Identify which cell holds the provided text, then report its (X, Y) central coordinate. 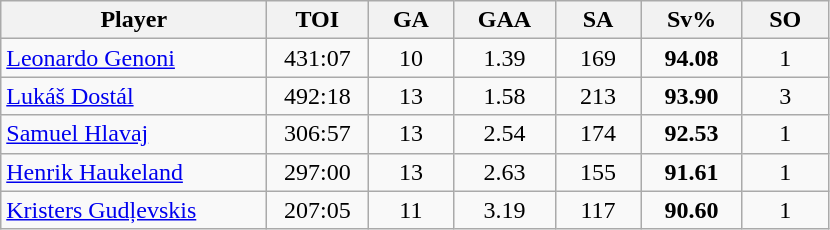
155 (598, 172)
2.54 (504, 134)
306:57 (318, 134)
3 (785, 96)
GAA (504, 20)
SA (598, 20)
Lukáš Dostál (134, 96)
1.39 (504, 58)
Sv% (692, 20)
213 (598, 96)
Henrik Haukeland (134, 172)
92.53 (692, 134)
174 (598, 134)
297:00 (318, 172)
Samuel Hlavaj (134, 134)
431:07 (318, 58)
492:18 (318, 96)
SO (785, 20)
90.60 (692, 210)
TOI (318, 20)
169 (598, 58)
Leonardo Genoni (134, 58)
1.58 (504, 96)
93.90 (692, 96)
207:05 (318, 210)
3.19 (504, 210)
10 (411, 58)
11 (411, 210)
GA (411, 20)
117 (598, 210)
2.63 (504, 172)
Kristers Gudļevskis (134, 210)
91.61 (692, 172)
Player (134, 20)
94.08 (692, 58)
